Locate the cell with the specified text and output its [X, Y] center coordinate. 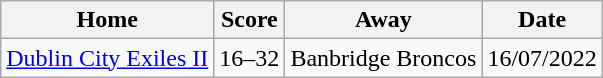
16–32 [250, 58]
Score [250, 20]
Home [108, 20]
Banbridge Broncos [384, 58]
Date [542, 20]
Away [384, 20]
Dublin City Exiles II [108, 58]
16/07/2022 [542, 58]
